Output the (X, Y) coordinate of the center of the cell containing the given text.  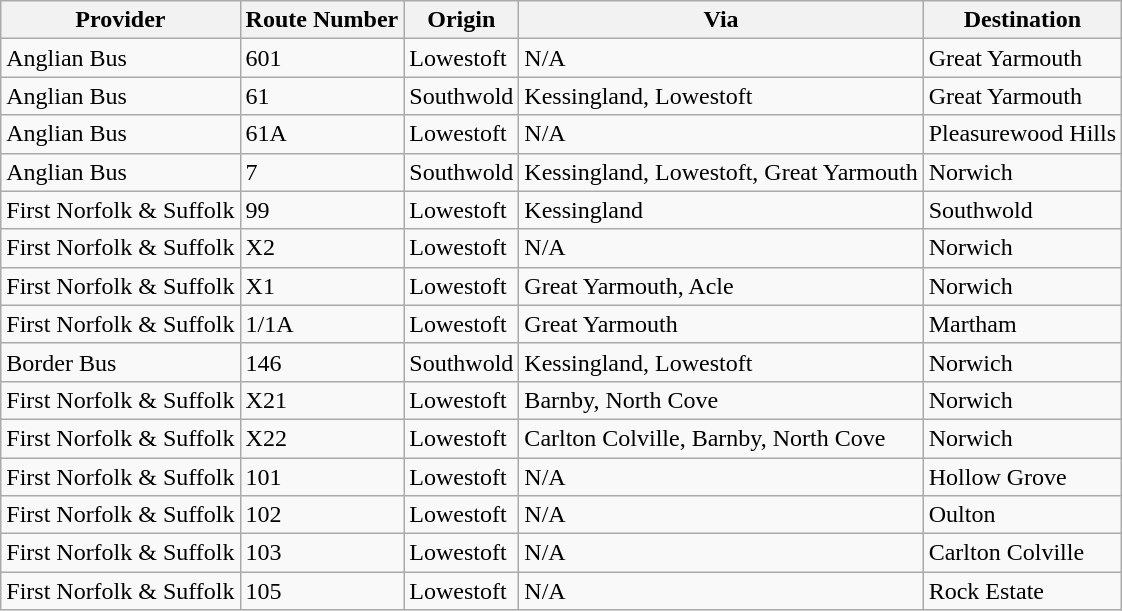
1/1A (322, 324)
Origin (462, 20)
Hollow Grove (1022, 477)
X1 (322, 286)
105 (322, 591)
99 (322, 210)
102 (322, 515)
61 (322, 96)
7 (322, 172)
146 (322, 362)
X2 (322, 248)
Border Bus (120, 362)
Carlton Colville (1022, 553)
Barnby, North Cove (721, 400)
Via (721, 20)
Great Yarmouth, Acle (721, 286)
Pleasurewood Hills (1022, 134)
Provider (120, 20)
Rock Estate (1022, 591)
601 (322, 58)
X22 (322, 438)
Kessingland, Lowestoft, Great Yarmouth (721, 172)
Destination (1022, 20)
Martham (1022, 324)
61A (322, 134)
101 (322, 477)
103 (322, 553)
Kessingland (721, 210)
X21 (322, 400)
Route Number (322, 20)
Oulton (1022, 515)
Carlton Colville, Barnby, North Cove (721, 438)
